Find where the given text appears and provide that cell's center as (X, Y) coordinate. 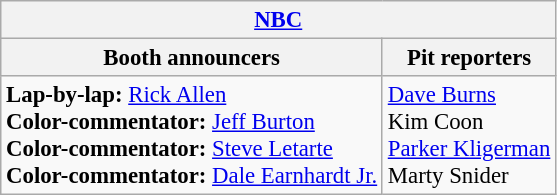
Booth announcers (192, 58)
Dave BurnsKim CoonParker KligermanMarty Snider (468, 136)
Lap-by-lap: Rick AllenColor-commentator: Jeff BurtonColor-commentator: Steve LetarteColor-commentator: Dale Earnhardt Jr. (192, 136)
Pit reporters (468, 58)
NBC (278, 20)
